Pinpoint the cell where the given text exists, returning its (x, y) midpoint coordinate. 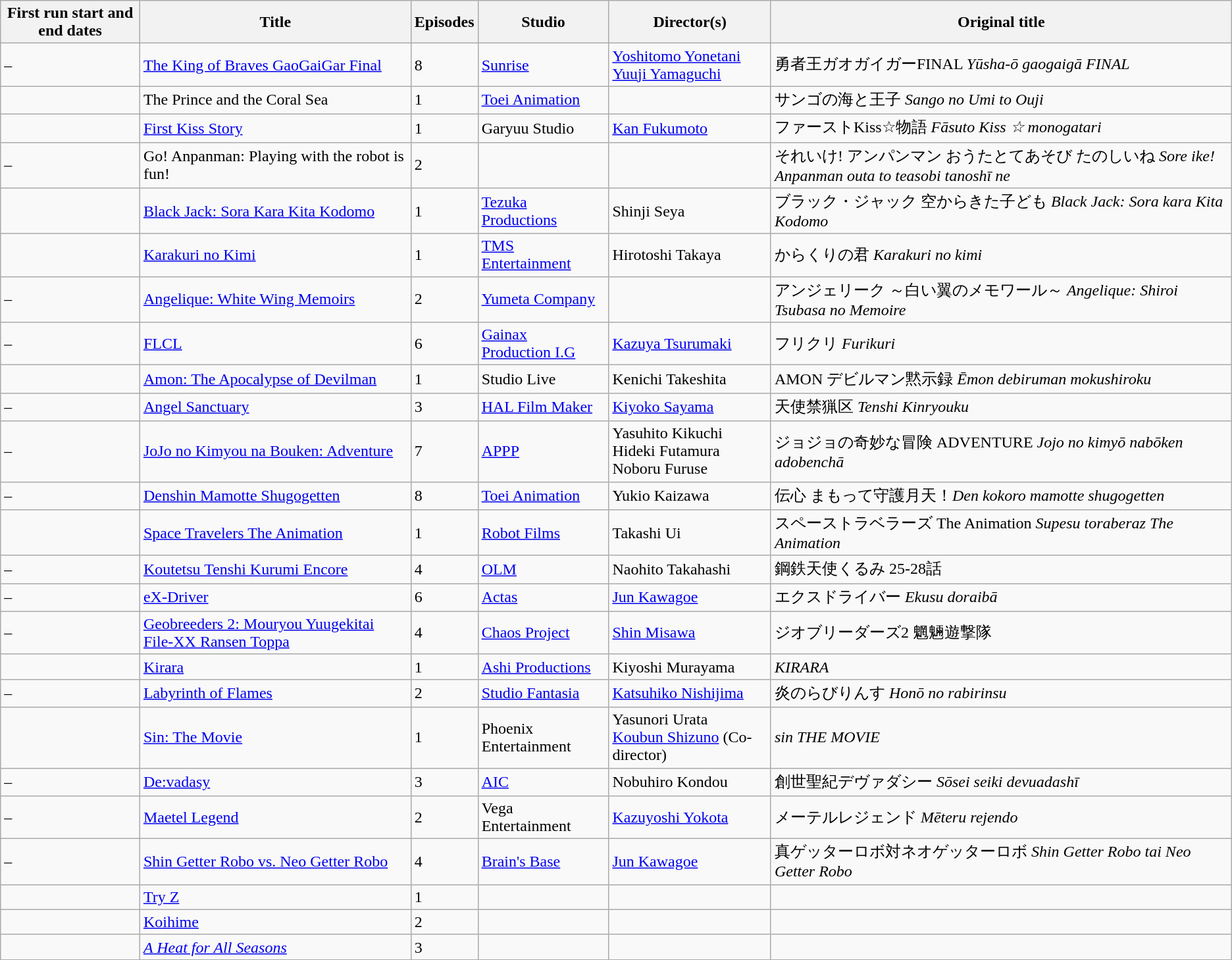
Karakuri no Kimi (275, 255)
Tezuka Productions (544, 211)
Naohito Takahashi (690, 570)
Denshin Mamotte Shugogetten (275, 496)
Yukio Kaizawa (690, 496)
フリクリ Furikuri (1001, 343)
AIC (544, 782)
Studio (544, 22)
Episodes (444, 22)
First run start and end dates (70, 22)
ファーストKiss☆物語 Fāsuto Kiss ☆ monogatari (1001, 128)
TMS Entertainment (544, 255)
ブラック・ジャック 空からきた子ども Black Jack: Sora kara Kita Kodomo (1001, 211)
天使禁猟区 Tenshi Kinryouku (1001, 407)
アンジェリーク ～白い翼のメモワール～ Angelique: Shiroi Tsubasa no Memoire (1001, 299)
Nobuhiro Kondou (690, 782)
Black Jack: Sora Kara Kita Kodomo (275, 211)
Yumeta Company (544, 299)
スペーストラベラーズ The Animation Supesu toraberaz The Animation (1001, 533)
De:vadasy (275, 782)
Phoenix Entertainment (544, 738)
Director(s) (690, 22)
それいけ! アンパンマン おうたとてあそび たのしいね Sore ike! Anpanman outa to teasobi tanoshī ne (1001, 165)
A Heat for All Seasons (275, 947)
Shin Getter Robo vs. Neo Getter Robo (275, 862)
The King of Braves GaoGaiGar Final (275, 64)
sin THE MOVIE (1001, 738)
Garyuu Studio (544, 128)
Koihime (275, 922)
Kiyoko Sayama (690, 407)
ジョジョの奇妙な冒険 ADVENTURE Jojo no kimyō nabōken adobenchā (1001, 451)
GainaxProduction I.G (544, 343)
メーテルレジェンド Mēteru rejendo (1001, 817)
Brain's Base (544, 862)
Yasuhito KikuchiHideki Futamura Noboru Furuse (690, 451)
Katsuhiko Nishijima (690, 694)
Ashi Productions (544, 667)
Vega Entertainment (544, 817)
Try Z (275, 897)
Robot Films (544, 533)
Actas (544, 597)
Kan Fukumoto (690, 128)
The Prince and the Coral Sea (275, 100)
エクスドライバー Ekusu doraibā (1001, 597)
Yasunori UrataKoubun Shizuno (Co-director) (690, 738)
勇者王ガオガイガーFINAL Yūsha-ō gaogaigā FINAL (1001, 64)
からくりの君 Karakuri no kimi (1001, 255)
HAL Film Maker (544, 407)
真ゲッターロボ対ネオゲッターロボ Shin Getter Robo tai Neo Getter Robo (1001, 862)
Go! Anpanman: Playing with the robot is fun! (275, 165)
OLM (544, 570)
APPP (544, 451)
Maetel Legend (275, 817)
Kirara (275, 667)
Amon: The Apocalypse of Devilman (275, 379)
Takashi Ui (690, 533)
Sunrise (544, 64)
Koutetsu Tenshi Kurumi Encore (275, 570)
Studio Live (544, 379)
炎のらびりんす Honō no rabirinsu (1001, 694)
伝心 まもって守護月天！Den kokoro mamotte shugogetten (1001, 496)
Sin: The Movie (275, 738)
Space Travelers The Animation (275, 533)
Title (275, 22)
ジオブリーダーズ2 魍魎遊撃隊 (1001, 633)
Angel Sanctuary (275, 407)
Geobreeders 2: Mouryou Yuugekitai File-XX Ransen Toppa (275, 633)
eX-Driver (275, 597)
創世聖紀デヴァダシー Sōsei seiki devuadashī (1001, 782)
Shinji Seya (690, 211)
Kazuya Tsurumaki (690, 343)
Labyrinth of Flames (275, 694)
Kiyoshi Murayama (690, 667)
Angelique: White Wing Memoirs (275, 299)
Original title (1001, 22)
Kenichi Takeshita (690, 379)
First Kiss Story (275, 128)
7 (444, 451)
Kazuyoshi Yokota (690, 817)
鋼鉄天使くるみ 25-28話 (1001, 570)
Studio Fantasia (544, 694)
JoJo no Kimyou na Bouken: Adventure (275, 451)
Chaos Project (544, 633)
Shin Misawa (690, 633)
AMON デビルマン黙示録 Ēmon debiruman mokushiroku (1001, 379)
サンゴの海と王子 Sango no Umi to Ouji (1001, 100)
Hirotoshi Takaya (690, 255)
Yoshitomo YonetaniYuuji Yamaguchi (690, 64)
KIRARA (1001, 667)
FLCL (275, 343)
